For the text-containing cell, return its midpoint in (x, y) coordinate format. 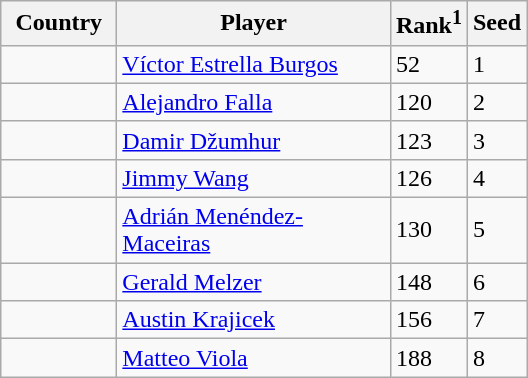
Gerald Melzer (254, 282)
Adrián Menéndez-Maceiras (254, 230)
4 (496, 178)
3 (496, 140)
7 (496, 320)
Country (59, 24)
Alejandro Falla (254, 102)
Rank1 (428, 24)
120 (428, 102)
Austin Krajicek (254, 320)
156 (428, 320)
Matteo Viola (254, 358)
1 (496, 64)
Damir Džumhur (254, 140)
Player (254, 24)
130 (428, 230)
6 (496, 282)
188 (428, 358)
2 (496, 102)
5 (496, 230)
52 (428, 64)
Jimmy Wang (254, 178)
123 (428, 140)
126 (428, 178)
8 (496, 358)
Víctor Estrella Burgos (254, 64)
148 (428, 282)
Seed (496, 24)
